Search for the cell housing the specified text and yield its (X, Y) center coordinate. 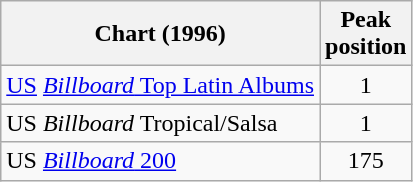
US Billboard 200 (160, 161)
Peakposition (366, 34)
US Billboard Top Latin Albums (160, 85)
175 (366, 161)
US Billboard Tropical/Salsa (160, 123)
Chart (1996) (160, 34)
